For the text-containing cell, return its midpoint in [X, Y] coordinate format. 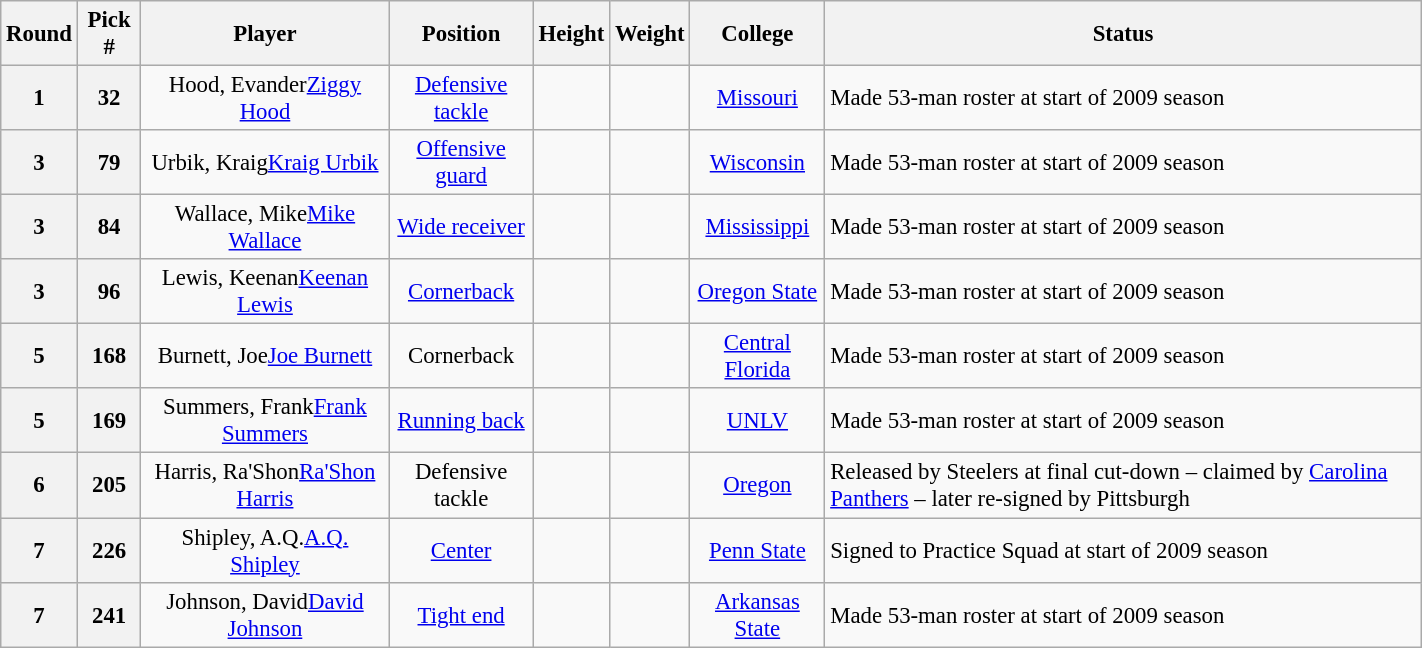
Tight end [461, 614]
Running back [461, 420]
6 [39, 486]
168 [109, 356]
84 [109, 228]
Offensive guard [461, 162]
Signed to Practice Squad at start of 2009 season [1123, 550]
Wisconsin [758, 162]
1 [39, 98]
Weight [650, 34]
169 [109, 420]
Johnson, DavidDavid Johnson [265, 614]
226 [109, 550]
Wallace, MikeMike Wallace [265, 228]
Missouri [758, 98]
Height [571, 34]
Arkansas State [758, 614]
32 [109, 98]
Round [39, 34]
Central Florida [758, 356]
96 [109, 292]
Mississippi [758, 228]
Urbik, KraigKraig Urbik [265, 162]
Penn State [758, 550]
79 [109, 162]
Wide receiver [461, 228]
Status [1123, 34]
College [758, 34]
Pick # [109, 34]
Position [461, 34]
Oregon State [758, 292]
Oregon [758, 486]
Released by Steelers at final cut-down – claimed by Carolina Panthers – later re-signed by Pittsburgh [1123, 486]
Lewis, KeenanKeenan Lewis [265, 292]
UNLV [758, 420]
Burnett, JoeJoe Burnett [265, 356]
Hood, EvanderZiggy Hood [265, 98]
Summers, FrankFrank Summers [265, 420]
Center [461, 550]
Player [265, 34]
Shipley, A.Q.A.Q. Shipley [265, 550]
Harris, Ra'ShonRa'Shon Harris [265, 486]
205 [109, 486]
241 [109, 614]
